Provide the (x, y) coordinate of the cell's center where the given text is located.  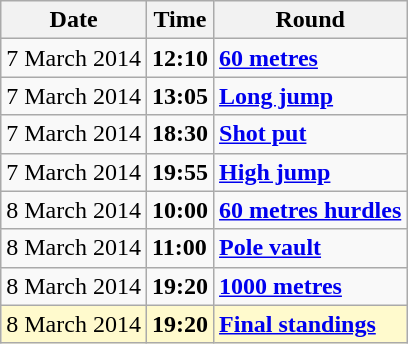
12:10 (180, 58)
Long jump (310, 96)
High jump (310, 172)
60 metres hurdles (310, 210)
60 metres (310, 58)
Round (310, 20)
1000 metres (310, 286)
Date (74, 20)
10:00 (180, 210)
Time (180, 20)
Shot put (310, 134)
11:00 (180, 248)
19:55 (180, 172)
13:05 (180, 96)
18:30 (180, 134)
Pole vault (310, 248)
Final standings (310, 324)
